Scan for the cell matching the given text and deliver its (x, y) coordinate at center. 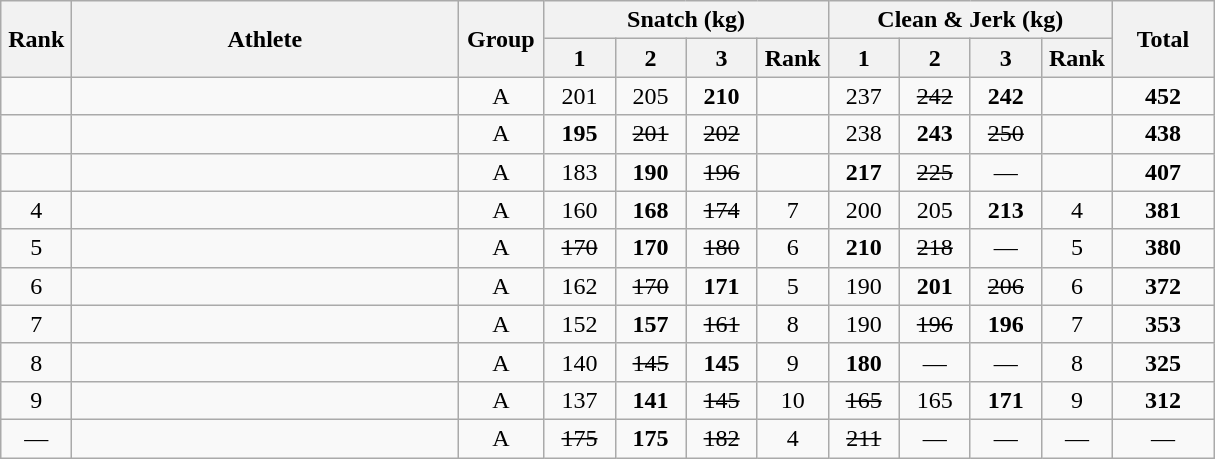
Snatch (kg) (686, 20)
202 (722, 134)
161 (722, 324)
183 (580, 172)
325 (1162, 362)
168 (650, 210)
353 (1162, 324)
206 (1006, 286)
225 (934, 172)
137 (580, 400)
238 (864, 134)
Athlete (265, 39)
381 (1162, 210)
213 (1006, 210)
211 (864, 438)
407 (1162, 172)
141 (650, 400)
160 (580, 210)
250 (1006, 134)
157 (650, 324)
452 (1162, 96)
Total (1162, 39)
162 (580, 286)
438 (1162, 134)
200 (864, 210)
380 (1162, 248)
152 (580, 324)
372 (1162, 286)
Group (501, 39)
174 (722, 210)
243 (934, 134)
312 (1162, 400)
Clean & Jerk (kg) (970, 20)
195 (580, 134)
218 (934, 248)
237 (864, 96)
10 (792, 400)
182 (722, 438)
140 (580, 362)
217 (864, 172)
